Capture the cell that displays the provided text and extract its [x, y] central coordinate. 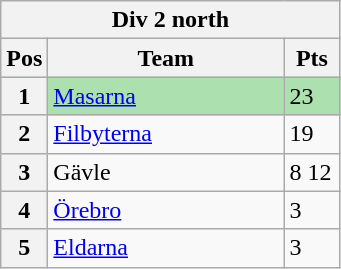
Masarna [166, 96]
4 [24, 210]
Pts [312, 58]
5 [24, 248]
Filbyterna [166, 134]
Eldarna [166, 248]
2 [24, 134]
Pos [24, 58]
8 12 [312, 172]
Div 2 north [170, 20]
Örebro [166, 210]
Team [166, 58]
23 [312, 96]
19 [312, 134]
1 [24, 96]
Gävle [166, 172]
